Identify which cell holds the provided text, then report its (X, Y) central coordinate. 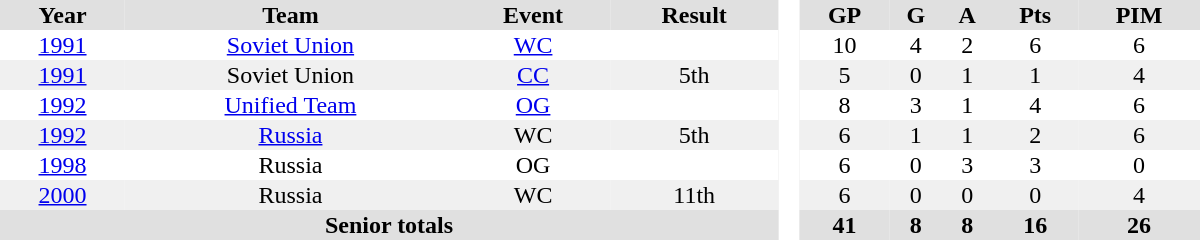
2000 (62, 195)
Pts (1035, 15)
CC (534, 75)
GP (844, 15)
Team (290, 15)
16 (1035, 225)
11th (694, 195)
Senior totals (389, 225)
26 (1139, 225)
Year (62, 15)
A (967, 15)
PIM (1139, 15)
G (916, 15)
Result (694, 15)
Unified Team (290, 105)
10 (844, 45)
5 (844, 75)
Event (534, 15)
41 (844, 225)
1998 (62, 165)
